For the text-containing cell, return its midpoint in (x, y) coordinate format. 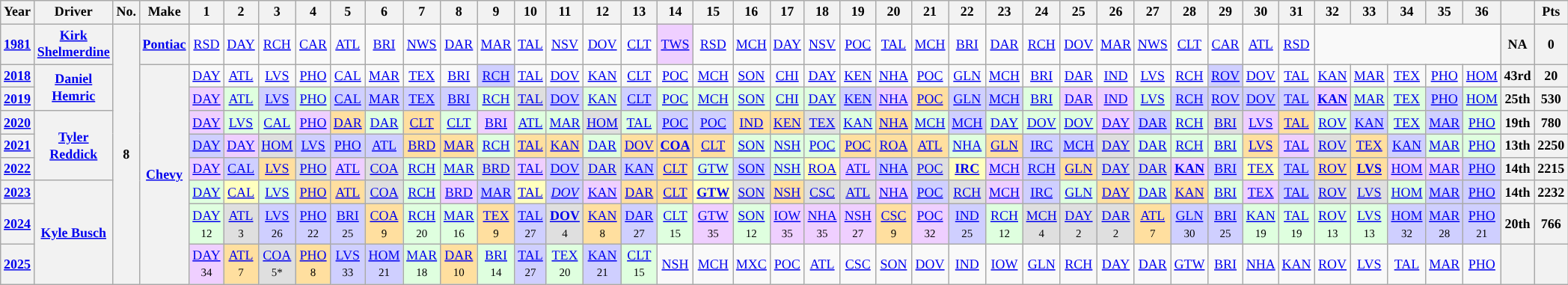
SON12 (752, 224)
766 (1552, 224)
34 (1406, 12)
2024 (18, 224)
9 (496, 12)
DAY2 (1079, 224)
26 (1116, 12)
2023 (18, 191)
IND25 (967, 224)
RCH20 (422, 224)
DAR27 (639, 224)
1981 (18, 44)
KAN8 (603, 224)
30 (1261, 12)
TAL19 (1296, 224)
2025 (18, 264)
MCH4 (1041, 224)
NHA35 (822, 224)
14 (675, 12)
21 (930, 12)
ROV13 (1333, 224)
HOM21 (385, 264)
MAR16 (459, 224)
Year (18, 12)
2020 (18, 123)
13 (639, 12)
TEX9 (496, 224)
10 (530, 12)
19th (1517, 123)
NA (1517, 44)
2019 (18, 99)
BRI14 (496, 264)
20th (1517, 224)
GLN30 (1189, 224)
CSC9 (894, 224)
36 (1483, 12)
530 (1552, 99)
DOV4 (565, 224)
KAN19 (1261, 224)
2022 (18, 169)
IOW (1005, 264)
Chevy (165, 174)
31 (1296, 12)
24 (1041, 12)
3 (277, 12)
28 (1189, 12)
19 (858, 12)
Pontiac (165, 44)
2215 (1552, 169)
DAR10 (459, 264)
PHO21 (1483, 224)
MAR28 (1445, 224)
23 (1005, 12)
Tyler Reddick (73, 146)
780 (1552, 123)
4 (313, 12)
No. (126, 12)
PHO8 (313, 264)
Kirk Shelmerdine (73, 44)
KAN21 (603, 264)
TWS (675, 44)
0 (1552, 44)
RCH12 (1005, 224)
DAY12 (206, 224)
18 (822, 12)
22 (967, 12)
Driver (73, 12)
DAR2 (1116, 224)
IOW35 (787, 224)
29 (1225, 12)
32 (1333, 12)
16 (752, 12)
35 (1445, 12)
5 (347, 12)
Make (165, 12)
DAY34 (206, 264)
TEX20 (565, 264)
12 (603, 12)
MAR18 (422, 264)
PHO22 (313, 224)
NSH27 (858, 224)
43rd (1517, 76)
25 (1079, 12)
15 (714, 12)
2018 (18, 76)
LVS33 (347, 264)
ATL3 (241, 224)
25th (1517, 99)
13th (1517, 145)
MXC (752, 264)
2250 (1552, 145)
17 (787, 12)
27 (1152, 12)
2021 (18, 145)
LVS13 (1369, 224)
2232 (1552, 191)
7 (422, 12)
Kyle Busch (73, 232)
2 (241, 12)
POC32 (930, 224)
COA9 (385, 224)
COA5* (277, 264)
Pts (1552, 12)
LVS26 (277, 224)
33 (1369, 12)
Daniel Hemric (73, 88)
6 (385, 12)
HOM32 (1406, 224)
11 (565, 12)
GTW35 (714, 224)
1 (206, 12)
